Locate the cell with the specified text and output its (X, Y) center coordinate. 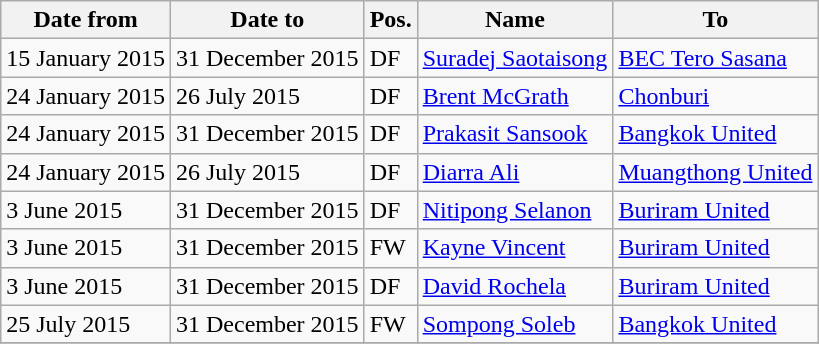
Pos. (390, 20)
Muangthong United (716, 172)
Suradej Saotaisong (515, 58)
15 January 2015 (86, 58)
David Rochela (515, 286)
Kayne Vincent (515, 248)
Prakasit Sansook (515, 134)
Diarra Ali (515, 172)
Brent McGrath (515, 96)
Nitipong Selanon (515, 210)
Name (515, 20)
To (716, 20)
Date from (86, 20)
25 July 2015 (86, 324)
Chonburi (716, 96)
Sompong Soleb (515, 324)
BEC Tero Sasana (716, 58)
Date to (267, 20)
